Provide the [x, y] coordinate of the cell's center where the given text is located.  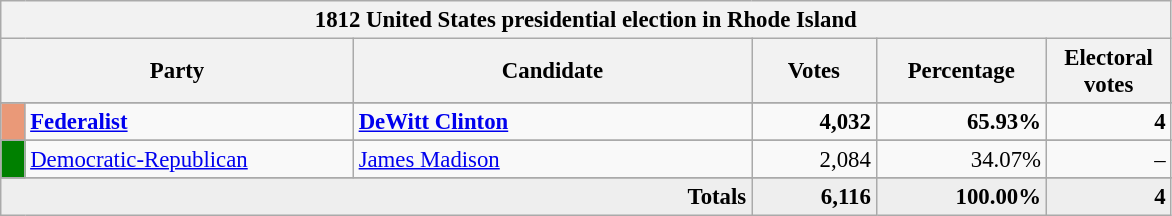
100.00% [961, 197]
Democratic-Republican [189, 160]
James Madison [552, 160]
Percentage [961, 72]
– [1108, 160]
34.07% [961, 160]
DeWitt Clinton [552, 122]
Federalist [189, 122]
Votes [814, 72]
1812 United States presidential election in Rhode Island [586, 20]
6,116 [814, 197]
Candidate [552, 72]
Electoral votes [1108, 72]
2,084 [814, 160]
4,032 [814, 122]
65.93% [961, 122]
Party [178, 72]
Totals [376, 197]
